Search for the cell housing the specified text and yield its [X, Y] center coordinate. 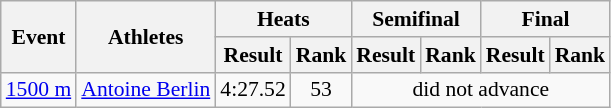
Heats [283, 19]
53 [322, 90]
4:27.52 [252, 90]
Final [546, 19]
Athletes [146, 36]
did not advance [480, 90]
Event [38, 36]
1500 m [38, 90]
Antoine Berlin [146, 90]
Semifinal [416, 19]
